Detect which cell encompasses the target text, then output its (X, Y) center coordinate. 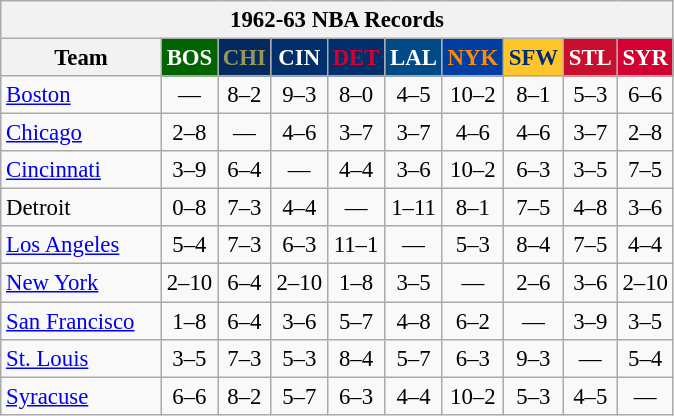
New York (82, 283)
Syracuse (82, 396)
Los Angeles (82, 245)
8–0 (356, 95)
SYR (645, 58)
San Francisco (82, 321)
LAL (414, 58)
1–11 (414, 208)
Detroit (82, 208)
2–6 (533, 283)
11–1 (356, 245)
DET (356, 58)
STL (590, 58)
BOS (189, 58)
NYK (472, 58)
CHI (245, 58)
SFW (533, 58)
Chicago (82, 133)
6–2 (472, 321)
0–8 (189, 208)
Cincinnati (82, 170)
St. Louis (82, 358)
Boston (82, 95)
1962-63 NBA Records (338, 20)
Team (82, 58)
CIN (299, 58)
